Pinpoint the cell where the given text exists, returning its [X, Y] midpoint coordinate. 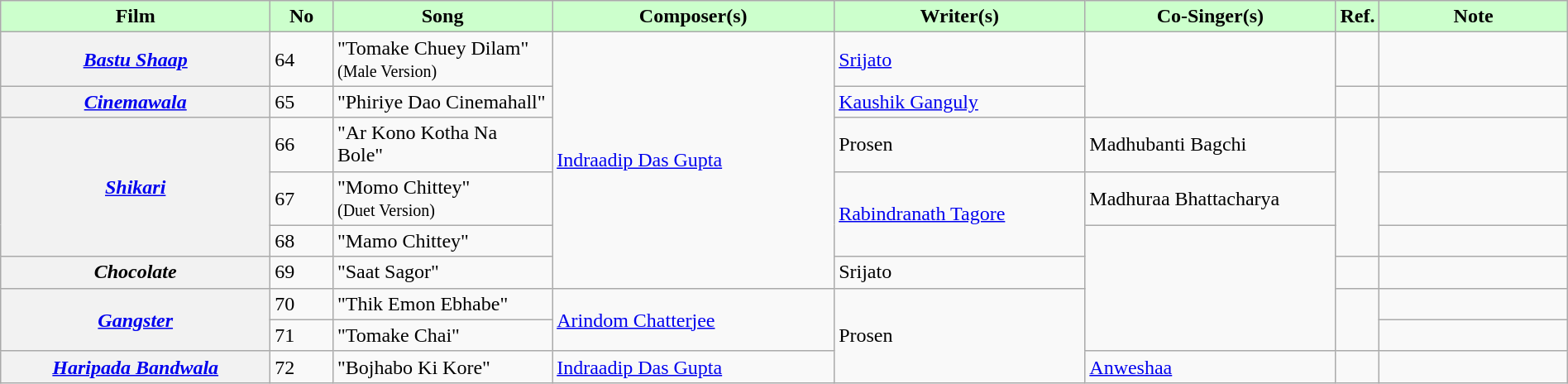
Rabindranath Tagore [959, 214]
Writer(s) [959, 17]
"Mamo Chittey" [442, 241]
72 [302, 367]
Bastu Shaap [136, 60]
Song [442, 17]
68 [302, 241]
Gangster [136, 319]
Cinemawala [136, 102]
"Thik Emon Ebhabe" [442, 304]
Composer(s) [693, 17]
64 [302, 60]
No [302, 17]
"Saat Sagor" [442, 272]
Note [1474, 17]
69 [302, 272]
67 [302, 199]
"Phiriye Dao Cinemahall" [442, 102]
Shikari [136, 187]
"Ar Kono Kotha Na Bole" [442, 144]
"Momo Chittey"(Duet Version) [442, 199]
"Bojhabo Ki Kore" [442, 367]
Film [136, 17]
Arindom Chatterjee [693, 319]
Ref. [1358, 17]
Madhuraa Bhattacharya [1211, 199]
Haripada Bandwala [136, 367]
"Tomake Chai" [442, 335]
Co-Singer(s) [1211, 17]
Kaushik Ganguly [959, 102]
"Tomake Chuey Dilam"(Male Version) [442, 60]
Madhubanti Bagchi [1211, 144]
Chocolate [136, 272]
70 [302, 304]
66 [302, 144]
71 [302, 335]
65 [302, 102]
Anweshaa [1211, 367]
